Scan for the cell matching the given text and deliver its [x, y] coordinate at center. 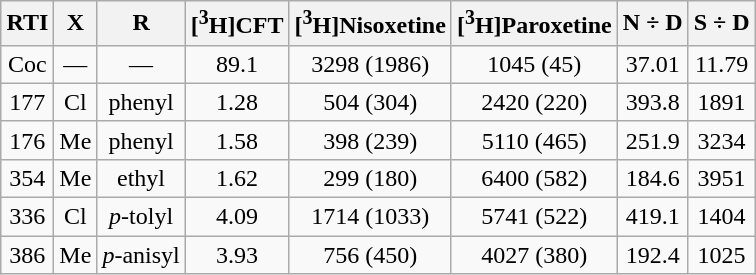
11.79 [722, 64]
X [76, 24]
2420 (220) [534, 102]
R [141, 24]
5741 (522) [534, 217]
Coc [28, 64]
1045 (45) [534, 64]
398 (239) [370, 140]
251.9 [652, 140]
504 (304) [370, 102]
3234 [722, 140]
1.58 [237, 140]
3298 (1986) [370, 64]
299 (180) [370, 178]
[3H]Nisoxetine [370, 24]
336 [28, 217]
176 [28, 140]
[3H]Paroxetine [534, 24]
p-tolyl [141, 217]
N ÷ D [652, 24]
37.01 [652, 64]
177 [28, 102]
RTI [28, 24]
393.8 [652, 102]
1025 [722, 255]
1714 (1033) [370, 217]
4.09 [237, 217]
S ÷ D [722, 24]
1.28 [237, 102]
p-anisyl [141, 255]
5110 (465) [534, 140]
3.93 [237, 255]
1.62 [237, 178]
386 [28, 255]
354 [28, 178]
419.1 [652, 217]
4027 (380) [534, 255]
3951 [722, 178]
1404 [722, 217]
184.6 [652, 178]
1891 [722, 102]
ethyl [141, 178]
192.4 [652, 255]
6400 (582) [534, 178]
756 (450) [370, 255]
[3H]CFT [237, 24]
89.1 [237, 64]
